Search for the cell housing the specified text and yield its [x, y] center coordinate. 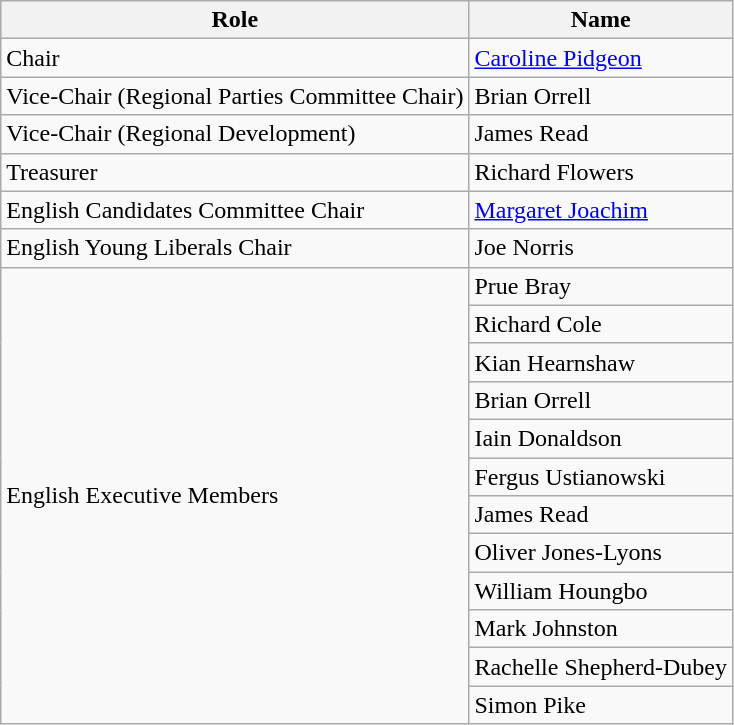
Richard Cole [601, 324]
Kian Hearnshaw [601, 362]
Simon Pike [601, 705]
Vice-Chair (Regional Development) [235, 134]
Iain Donaldson [601, 438]
English Young Liberals Chair [235, 248]
Chair [235, 58]
English Candidates Committee Chair [235, 210]
Role [235, 20]
Mark Johnston [601, 629]
English Executive Members [235, 496]
Joe Norris [601, 248]
Oliver Jones-Lyons [601, 553]
Margaret Joachim [601, 210]
Treasurer [235, 172]
Richard Flowers [601, 172]
Name [601, 20]
Vice-Chair (Regional Parties Committee Chair) [235, 96]
Fergus Ustianowski [601, 477]
William Houngbo [601, 591]
Prue Bray [601, 286]
Caroline Pidgeon [601, 58]
Rachelle Shepherd-Dubey [601, 667]
